Provide the [X, Y] coordinate of the cell's center where the given text is located.  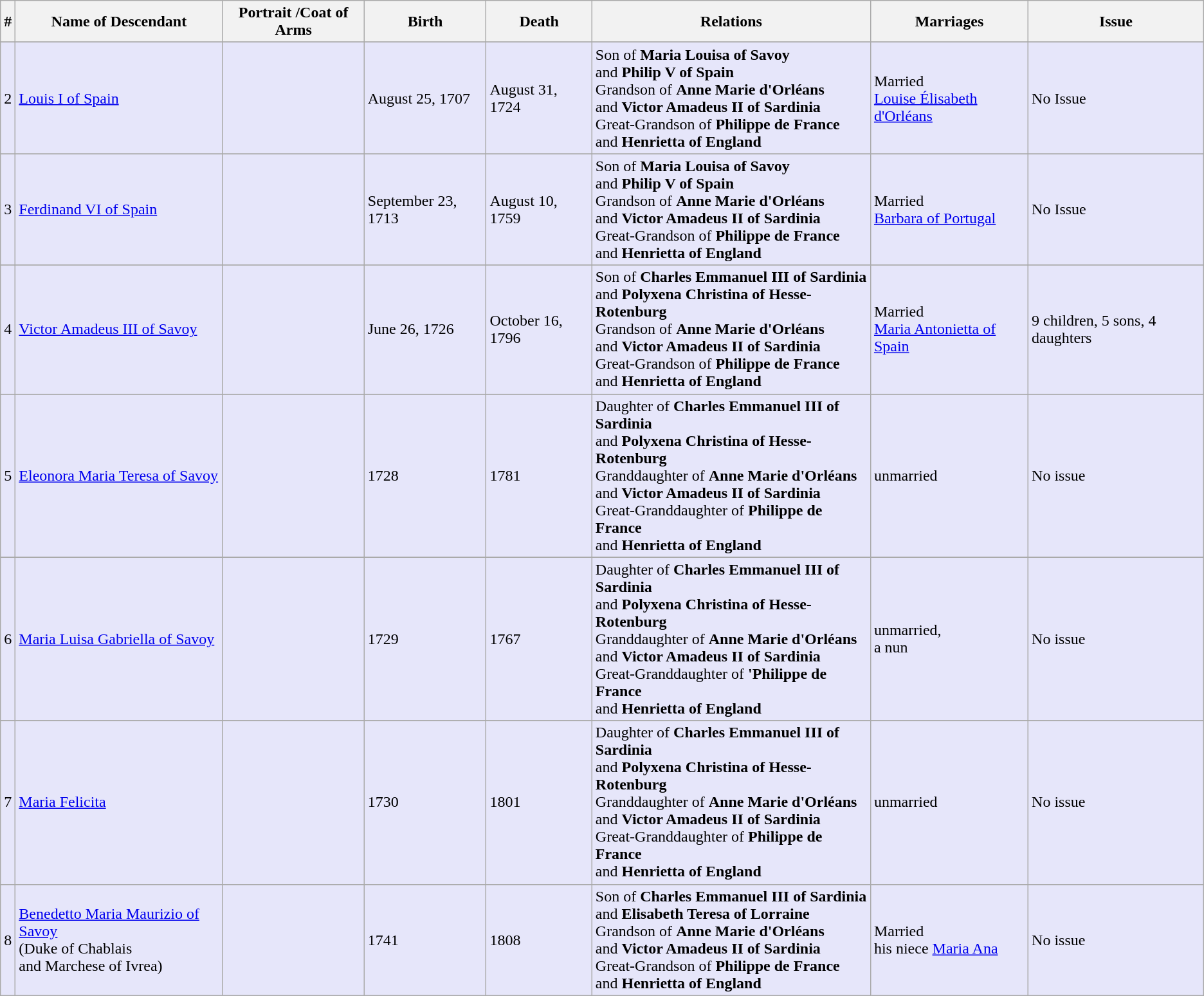
7 [8, 802]
4 [8, 329]
Ferdinand VI of Spain [119, 210]
1728 [425, 475]
8 [8, 939]
Married Louise Élisabeth d'Orléans [949, 98]
Victor Amadeus III of Savoy [119, 329]
Eleonora Maria Teresa of Savoy [119, 475]
9 children, 5 sons, 4 daughters [1117, 329]
1729 [425, 639]
1730 [425, 802]
Portrait /Coat of Arms [293, 22]
Marriages [949, 22]
Maria Luisa Gabriella of Savoy [119, 639]
Benedetto Maria Maurizio of Savoy (Duke of Chablais and Marchese of Ivrea) [119, 939]
Issue [1117, 22]
Married his niece Maria Ana [949, 939]
Relations [731, 22]
1801 [539, 802]
1781 [539, 475]
1741 [425, 939]
1808 [539, 939]
Death [539, 22]
5 [8, 475]
Married Maria Antonietta of Spain [949, 329]
August 25, 1707 [425, 98]
Maria Felicita [119, 802]
6 [8, 639]
3 [8, 210]
Birth [425, 22]
September 23, 1713 [425, 210]
Married Barbara of Portugal [949, 210]
Louis I of Spain [119, 98]
August 10, 1759 [539, 210]
October 16, 1796 [539, 329]
# [8, 22]
2 [8, 98]
1767 [539, 639]
June 26, 1726 [425, 329]
unmarried, a nun [949, 639]
August 31, 1724 [539, 98]
Name of Descendant [119, 22]
